Determine the [X, Y] coordinate at the center of the cell enclosing the given text.  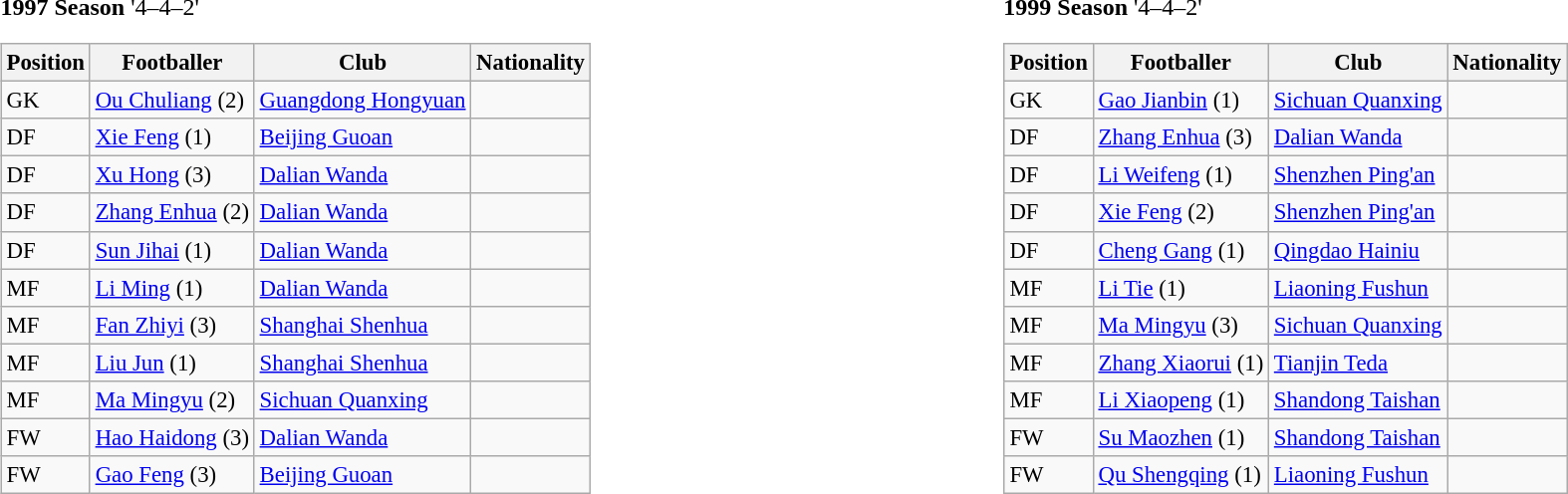
Gao Feng (3) [171, 475]
Cheng Gang (1) [1180, 250]
Xu Hong (3) [171, 175]
Liu Jun (1) [171, 363]
Hao Haidong (3) [171, 437]
Zhang Xiaorui (1) [1180, 363]
Qu Shengqing (1) [1180, 475]
Ma Mingyu (3) [1180, 325]
Li Tie (1) [1180, 288]
Ma Mingyu (2) [171, 399]
Gao Jianbin (1) [1180, 101]
Zhang Enhua (3) [1180, 137]
Li Ming (1) [171, 288]
Zhang Enhua (2) [171, 212]
Guangdong Hongyuan [363, 101]
Qingdao Hainiu [1359, 250]
Sun Jihai (1) [171, 250]
Xie Feng (1) [171, 137]
Xie Feng (2) [1180, 212]
Ou Chuliang (2) [171, 101]
Su Maozhen (1) [1180, 437]
Tianjin Teda [1359, 363]
Li Xiaopeng (1) [1180, 399]
Li Weifeng (1) [1180, 175]
Fan Zhiyi (3) [171, 325]
